Detect which cell encompasses the target text, then output its [X, Y] center coordinate. 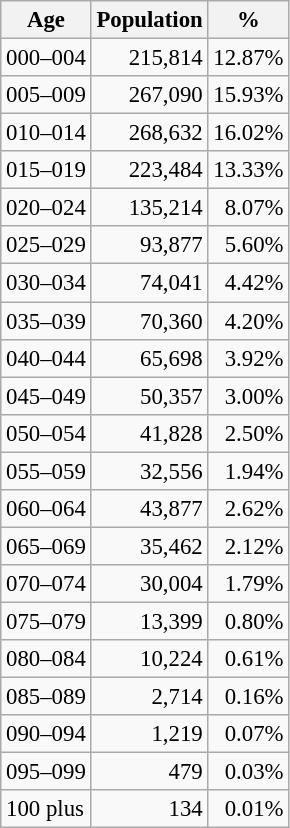
15.93% [248, 95]
0.07% [248, 734]
005–009 [46, 95]
0.01% [248, 809]
4.42% [248, 283]
1.79% [248, 584]
025–029 [46, 245]
74,041 [150, 283]
065–069 [46, 546]
13,399 [150, 621]
134 [150, 809]
% [248, 20]
030–034 [46, 283]
075–079 [46, 621]
70,360 [150, 321]
10,224 [150, 659]
040–044 [46, 358]
215,814 [150, 58]
93,877 [150, 245]
095–099 [46, 772]
015–019 [46, 170]
035–039 [46, 321]
32,556 [150, 471]
50,357 [150, 396]
Age [46, 20]
135,214 [150, 208]
16.02% [248, 133]
41,828 [150, 433]
12.87% [248, 58]
100 plus [46, 809]
020–024 [46, 208]
3.92% [248, 358]
2.12% [248, 546]
060–064 [46, 509]
1.94% [248, 471]
1,219 [150, 734]
13.33% [248, 170]
0.03% [248, 772]
000–004 [46, 58]
3.00% [248, 396]
479 [150, 772]
070–074 [46, 584]
30,004 [150, 584]
8.07% [248, 208]
2.62% [248, 509]
090–094 [46, 734]
0.16% [248, 697]
055–059 [46, 471]
085–089 [46, 697]
5.60% [248, 245]
0.80% [248, 621]
2.50% [248, 433]
43,877 [150, 509]
0.61% [248, 659]
010–014 [46, 133]
050–054 [46, 433]
Population [150, 20]
4.20% [248, 321]
080–084 [46, 659]
35,462 [150, 546]
65,698 [150, 358]
267,090 [150, 95]
223,484 [150, 170]
045–049 [46, 396]
2,714 [150, 697]
268,632 [150, 133]
